From the cell containing the given text, extract its center point as [x, y] coordinate. 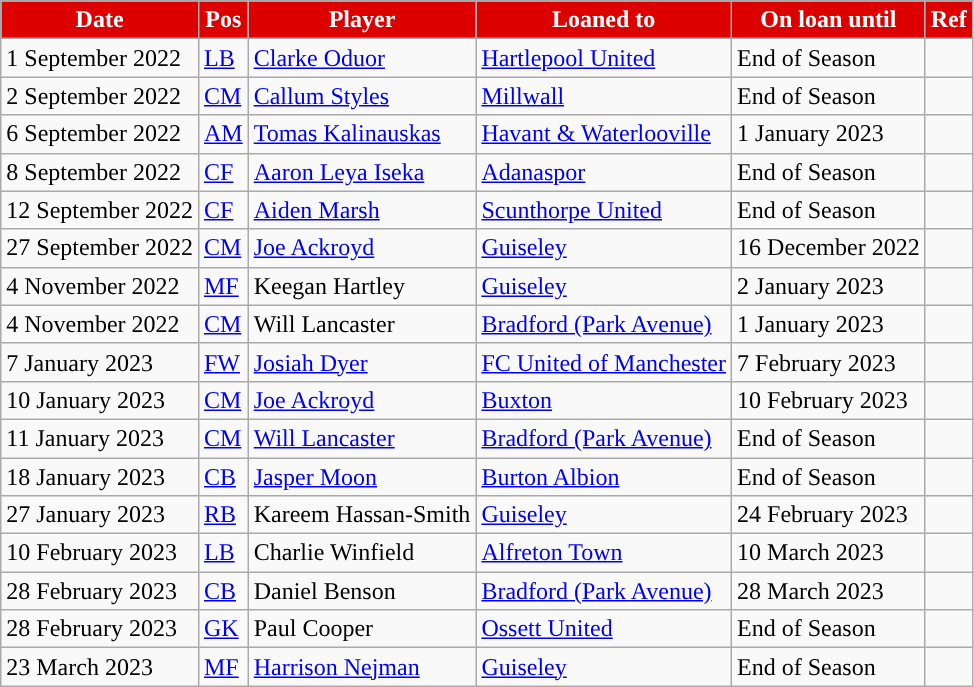
Jasper Moon [362, 477]
8 September 2022 [100, 172]
2 September 2022 [100, 96]
Harrison Nejman [362, 667]
Ref [948, 20]
GK [223, 629]
Pos [223, 20]
Alfreton Town [604, 553]
23 March 2023 [100, 667]
Keegan Hartley [362, 286]
6 September 2022 [100, 134]
Millwall [604, 96]
2 January 2023 [829, 286]
12 September 2022 [100, 210]
Ossett United [604, 629]
24 February 2023 [829, 515]
RB [223, 515]
27 January 2023 [100, 515]
1 September 2022 [100, 58]
Burton Albion [604, 477]
Aaron Leya Iseka [362, 172]
Josiah Dyer [362, 362]
Tomas Kalinauskas [362, 134]
FC United of Manchester [604, 362]
Date [100, 20]
Kareem Hassan-Smith [362, 515]
Hartlepool United [604, 58]
AM [223, 134]
Paul Cooper [362, 629]
Charlie Winfield [362, 553]
Adanaspor [604, 172]
Callum Styles [362, 96]
Clarke Oduor [362, 58]
27 September 2022 [100, 248]
28 March 2023 [829, 591]
On loan until [829, 20]
FW [223, 362]
Aiden Marsh [362, 210]
Havant & Waterlooville [604, 134]
7 February 2023 [829, 362]
Buxton [604, 400]
7 January 2023 [100, 362]
16 December 2022 [829, 248]
10 January 2023 [100, 400]
10 March 2023 [829, 553]
Loaned to [604, 20]
Scunthorpe United [604, 210]
18 January 2023 [100, 477]
11 January 2023 [100, 438]
Daniel Benson [362, 591]
Player [362, 20]
